Provide the (X, Y) coordinate of the cell's center where the given text is located.  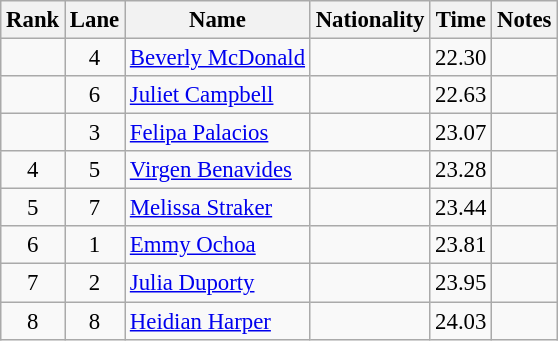
23.07 (461, 133)
23.81 (461, 245)
3 (95, 133)
Notes (524, 20)
Lane (95, 20)
2 (95, 283)
Felipa Palacios (218, 133)
Melissa Straker (218, 208)
Julia Duporty (218, 283)
Nationality (370, 20)
Time (461, 20)
24.03 (461, 321)
23.28 (461, 170)
Heidian Harper (218, 321)
23.95 (461, 283)
Emmy Ochoa (218, 245)
22.30 (461, 58)
Juliet Campbell (218, 95)
Rank (33, 20)
1 (95, 245)
Virgen Benavides (218, 170)
22.63 (461, 95)
23.44 (461, 208)
Name (218, 20)
Beverly McDonald (218, 58)
